Provide the (x, y) coordinate of the cell's center where the given text is located.  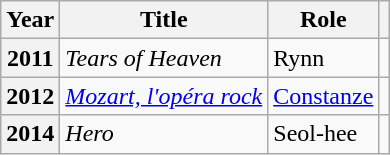
Hero (164, 134)
Title (164, 20)
2014 (30, 134)
2012 (30, 96)
Mozart, l'opéra rock (164, 96)
Seol-hee (324, 134)
Role (324, 20)
2011 (30, 58)
Constanze (324, 96)
Year (30, 20)
Rynn (324, 58)
Tears of Heaven (164, 58)
